Detect which cell encompasses the target text, then output its (X, Y) center coordinate. 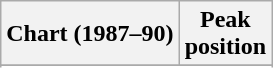
Chart (1987–90) (90, 34)
Peakposition (225, 34)
